Extract the (X, Y) coordinate from the center of the cell holding the provided text.  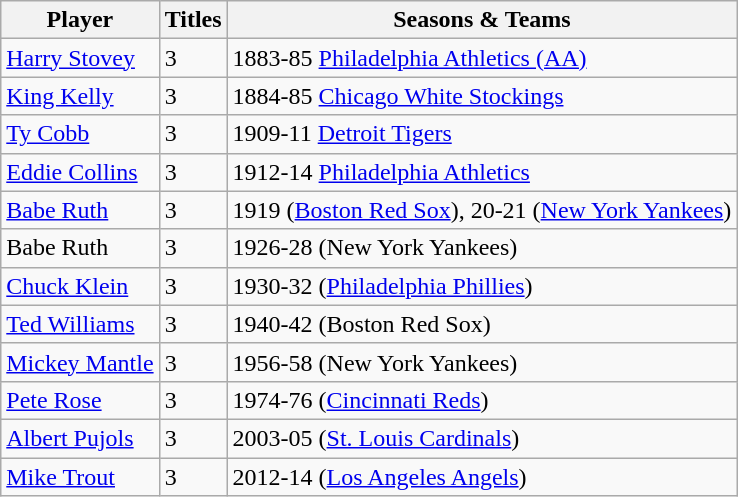
Eddie Collins (80, 172)
King Kelly (80, 96)
1919 (Boston Red Sox), 20-21 (New York Yankees) (482, 210)
Seasons & Teams (482, 20)
1956-58 (New York Yankees) (482, 362)
2012-14 (Los Angeles Angels) (482, 477)
Mickey Mantle (80, 362)
1883-85 Philadelphia Athletics (AA) (482, 58)
2003-05 (St. Louis Cardinals) (482, 438)
Albert Pujols (80, 438)
Player (80, 20)
Harry Stovey (80, 58)
Titles (193, 20)
1909-11 Detroit Tigers (482, 134)
Ted Williams (80, 324)
Ty Cobb (80, 134)
Chuck Klein (80, 286)
1926-28 (New York Yankees) (482, 248)
1940-42 (Boston Red Sox) (482, 324)
1884-85 Chicago White Stockings (482, 96)
1930-32 (Philadelphia Phillies) (482, 286)
1974-76 (Cincinnati Reds) (482, 400)
1912-14 Philadelphia Athletics (482, 172)
Pete Rose (80, 400)
Mike Trout (80, 477)
